Find where the given text appears and provide that cell's center as [x, y] coordinate. 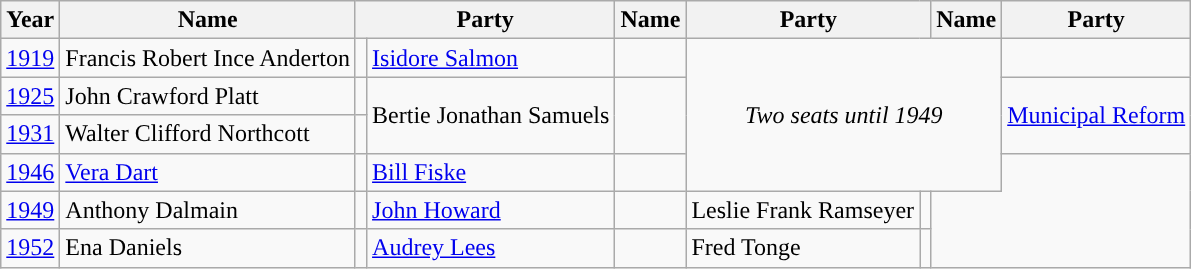
Year [30, 20]
Bill Fiske [491, 172]
John Crawford Platt [208, 96]
1952 [30, 248]
1931 [30, 134]
Walter Clifford Northcott [208, 134]
Francis Robert Ince Anderton [208, 58]
Leslie Frank Ramseyer [803, 210]
Bertie Jonathan Samuels [491, 115]
Municipal Reform [1096, 115]
Anthony Dalmain [208, 210]
Fred Tonge [803, 248]
1919 [30, 58]
Audrey Lees [491, 248]
1946 [30, 172]
Two seats until 1949 [844, 115]
Vera Dart [208, 172]
Isidore Salmon [491, 58]
1925 [30, 96]
John Howard [491, 210]
Ena Daniels [208, 248]
1949 [30, 210]
